Extract the (x, y) coordinate from the center of the cell holding the provided text.  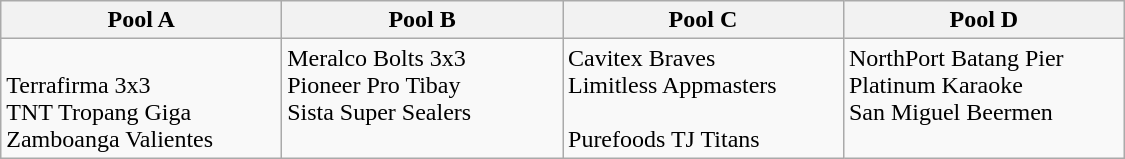
Pool C (702, 20)
Cavitex Braves Limitless Appmasters Purefoods TJ Titans (702, 98)
Pool A (142, 20)
NorthPort Batang Pier Platinum Karaoke San Miguel Beermen (984, 98)
Pool B (422, 20)
Meralco Bolts 3x3 Pioneer Pro Tibay Sista Super Sealers (422, 98)
Terrafirma 3x3 TNT Tropang Giga Zamboanga Valientes (142, 98)
Pool D (984, 20)
